Capture the cell that displays the provided text and extract its (x, y) central coordinate. 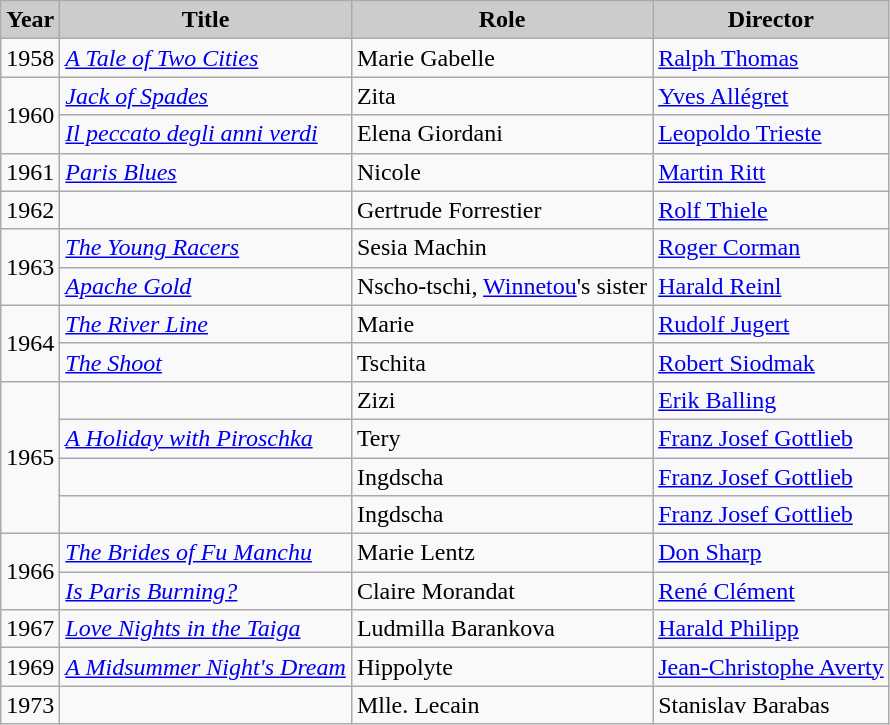
The River Line (206, 324)
Rudolf Jugert (772, 324)
Harald Reinl (772, 286)
The Brides of Fu Manchu (206, 553)
Title (206, 20)
Nscho-tschi, Winnetou's sister (502, 286)
Sesia Machin (502, 248)
Marie Gabelle (502, 58)
A Tale of Two Cities (206, 58)
Gertrude Forrestier (502, 210)
1965 (30, 457)
Marie Lentz (502, 553)
Stanislav Barabas (772, 705)
1963 (30, 267)
Zita (502, 96)
Erik Balling (772, 400)
Paris Blues (206, 172)
1967 (30, 629)
Ralph Thomas (772, 58)
Leopoldo Trieste (772, 134)
Don Sharp (772, 553)
Mlle. Lecain (502, 705)
Robert Siodmak (772, 362)
Rolf Thiele (772, 210)
Harald Philipp (772, 629)
Tery (502, 438)
The Shoot (206, 362)
1960 (30, 115)
1961 (30, 172)
Apache Gold (206, 286)
Love Nights in the Taiga (206, 629)
Nicole (502, 172)
1969 (30, 667)
Claire Morandat (502, 591)
Tschita (502, 362)
Il peccato degli anni verdi (206, 134)
Martin Ritt (772, 172)
1962 (30, 210)
Yves Allégret (772, 96)
Hippolyte (502, 667)
Marie (502, 324)
Ludmilla Barankova (502, 629)
1958 (30, 58)
A Holiday with Piroschka (206, 438)
Director (772, 20)
Role (502, 20)
1973 (30, 705)
1964 (30, 343)
1966 (30, 572)
Is Paris Burning? (206, 591)
René Clément (772, 591)
The Young Racers (206, 248)
Year (30, 20)
A Midsummer Night's Dream (206, 667)
Jean-Christophe Averty (772, 667)
Jack of Spades (206, 96)
Zizi (502, 400)
Roger Corman (772, 248)
Elena Giordani (502, 134)
